Scan for the cell matching the given text and deliver its [X, Y] coordinate at center. 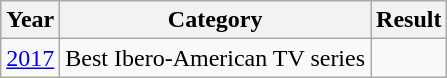
Year [30, 20]
2017 [30, 58]
Best Ibero-American TV series [216, 58]
Result [409, 20]
Category [216, 20]
